Locate the cell with the specified text and output its [x, y] center coordinate. 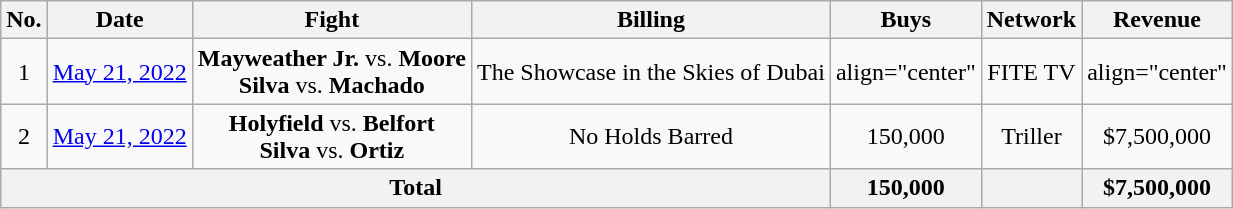
No. [24, 20]
No Holds Barred [650, 136]
Date [120, 20]
Fight [332, 20]
FITE TV [1031, 72]
Buys [906, 20]
Total [416, 188]
The Showcase in the Skies of Dubai [650, 72]
Billing [650, 20]
Holyfield vs. Belfort Silva vs. Ortiz [332, 136]
Network [1031, 20]
2 [24, 136]
Revenue [1158, 20]
Mayweather Jr. vs. Moore Silva vs. Machado [332, 72]
1 [24, 72]
Triller [1031, 136]
